For the text-containing cell, return its midpoint in [x, y] coordinate format. 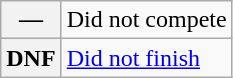
Did not finish [146, 58]
Did not compete [146, 20]
DNF [31, 58]
— [31, 20]
